For the text-containing cell, return its midpoint in (X, Y) coordinate format. 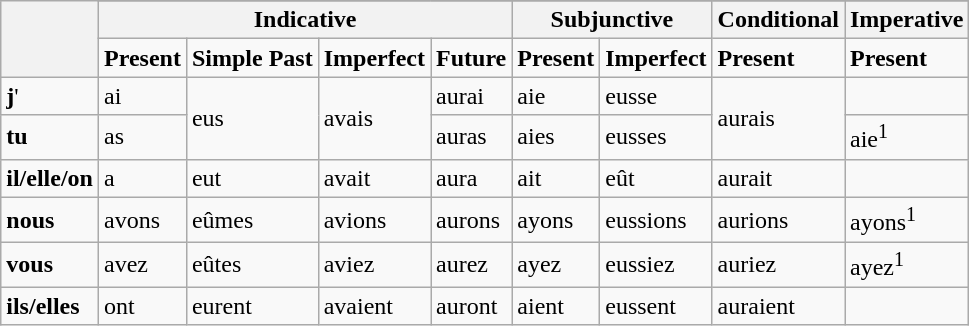
eussiez (656, 264)
aviez (374, 264)
Imperative (906, 20)
eut (252, 178)
eusse (656, 96)
avaient (374, 306)
ayons (556, 220)
aurai (470, 96)
aurions (778, 220)
ait (556, 178)
eûtes (252, 264)
ayez (556, 264)
a (142, 178)
Conditional (778, 20)
aurez (470, 264)
avez (142, 264)
nous (50, 220)
aies (556, 138)
ai (142, 96)
aie1 (906, 138)
avait (374, 178)
auraient (778, 306)
aurais (778, 118)
aient (556, 306)
Future (470, 58)
eusses (656, 138)
auras (470, 138)
Simple Past (252, 58)
auront (470, 306)
auriez (778, 264)
aurait (778, 178)
eûmes (252, 220)
as (142, 138)
avais (374, 118)
eurent (252, 306)
Indicative (304, 20)
ayons1 (906, 220)
eussions (656, 220)
ils/elles (50, 306)
tu (50, 138)
j' (50, 96)
ayez1 (906, 264)
Subjunctive (612, 20)
avons (142, 220)
il/elle/on (50, 178)
eussent (656, 306)
aurons (470, 220)
eût (656, 178)
aie (556, 96)
aura (470, 178)
eus (252, 118)
ont (142, 306)
avions (374, 220)
vous (50, 264)
